Locate the cell with the specified text and output its [X, Y] center coordinate. 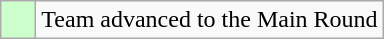
Team advanced to the Main Round [210, 20]
